Determine the (X, Y) coordinate at the center of the cell enclosing the given text.  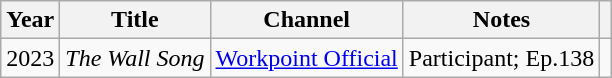
Notes (501, 20)
2023 (30, 58)
Year (30, 20)
The Wall Song (135, 58)
Workpoint Official (306, 58)
Channel (306, 20)
Participant; Ep.138 (501, 58)
Title (135, 20)
